From the cell containing the given text, extract its center point as (X, Y) coordinate. 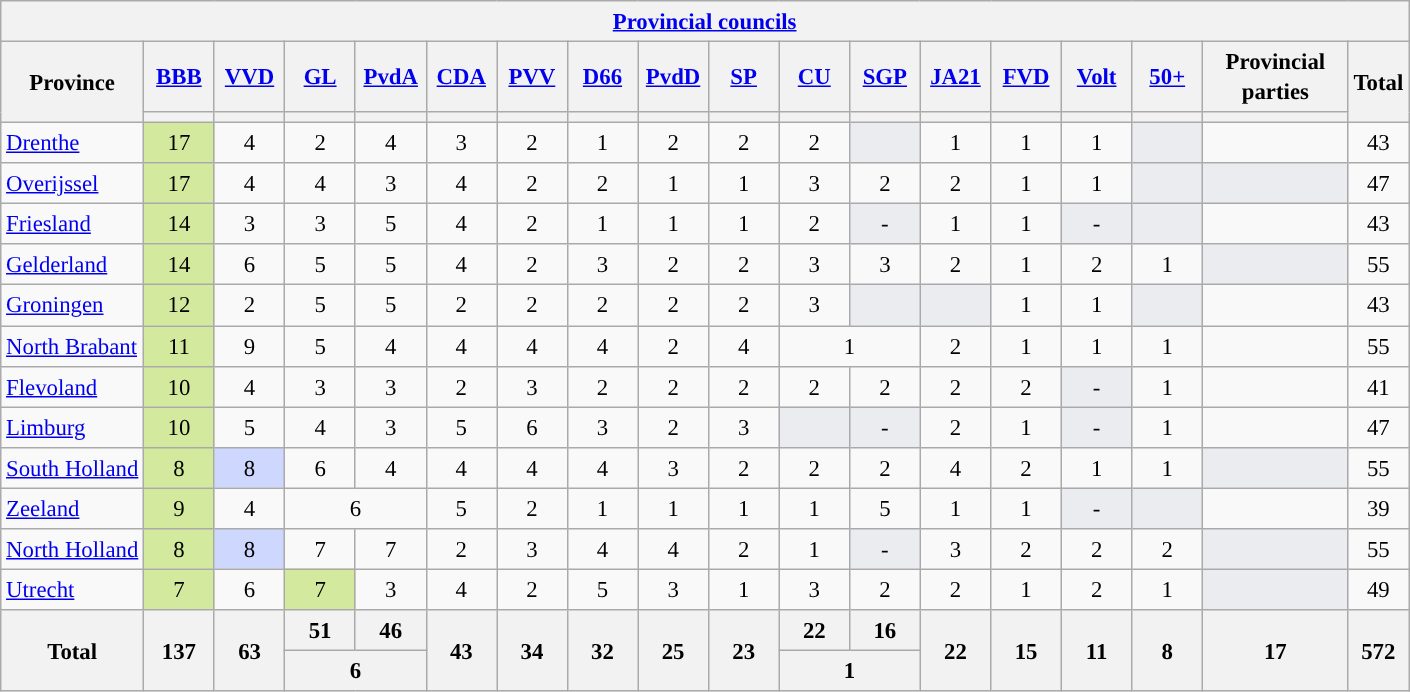
PvdD (674, 78)
137 (180, 650)
North Holland (72, 550)
SGP (886, 78)
South Holland (72, 468)
23 (744, 650)
BBB (180, 78)
VVD (250, 78)
D66 (602, 78)
49 (1378, 590)
39 (1378, 508)
JA21 (956, 78)
Flevoland (72, 386)
CDA (462, 78)
Province (72, 82)
34 (532, 650)
46 (390, 630)
Drenthe (72, 144)
12 (180, 306)
Friesland (72, 224)
Volt (1096, 78)
25 (674, 650)
GL (320, 78)
15 (1026, 650)
32 (602, 650)
Provincial councils (705, 22)
Gelderland (72, 264)
Limburg (72, 428)
50+ (1168, 78)
Provincial parties (1276, 78)
Groningen (72, 306)
CU (814, 78)
Overijssel (72, 184)
16 (886, 630)
51 (320, 630)
PVV (532, 78)
Utrecht (72, 590)
63 (250, 650)
Zeeland (72, 508)
41 (1378, 386)
SP (744, 78)
North Brabant (72, 346)
572 (1378, 650)
PvdA (390, 78)
FVD (1026, 78)
